Find where the given text appears and provide that cell's center as (X, Y) coordinate. 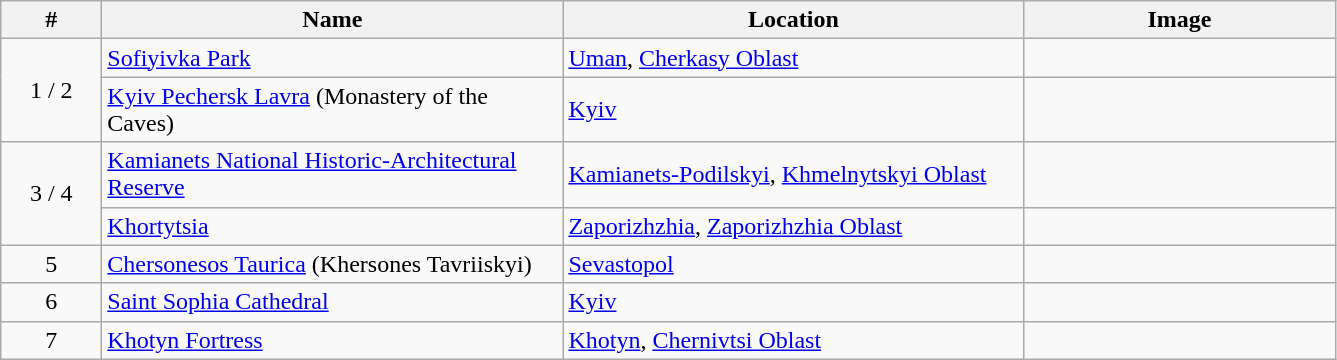
Khotyn Fortress (332, 340)
# (52, 20)
6 (52, 302)
Kyiv Pechersk Lavra (Monastery of the Caves) (332, 110)
5 (52, 264)
Chersonesos Taurica (Khersones Tavriiskyi) (332, 264)
Image (1180, 20)
Location (794, 20)
7 (52, 340)
Name (332, 20)
3 / 4 (52, 194)
Uman, Cherkasy Oblast (794, 58)
Sevastopol (794, 264)
Zaporizhzhia, Zaporizhzhia Oblast (794, 226)
Sofiyivka Park (332, 58)
1 / 2 (52, 90)
Khotyn, Chernivtsi Oblast (794, 340)
Khortytsia (332, 226)
Kamianets-Podilskyi, Khmelnytskyi Oblast (794, 174)
Kamianets National Historic-Architectural Reserve (332, 174)
Saint Sophia Cathedral (332, 302)
